Output the (X, Y) coordinate of the center of the cell containing the given text.  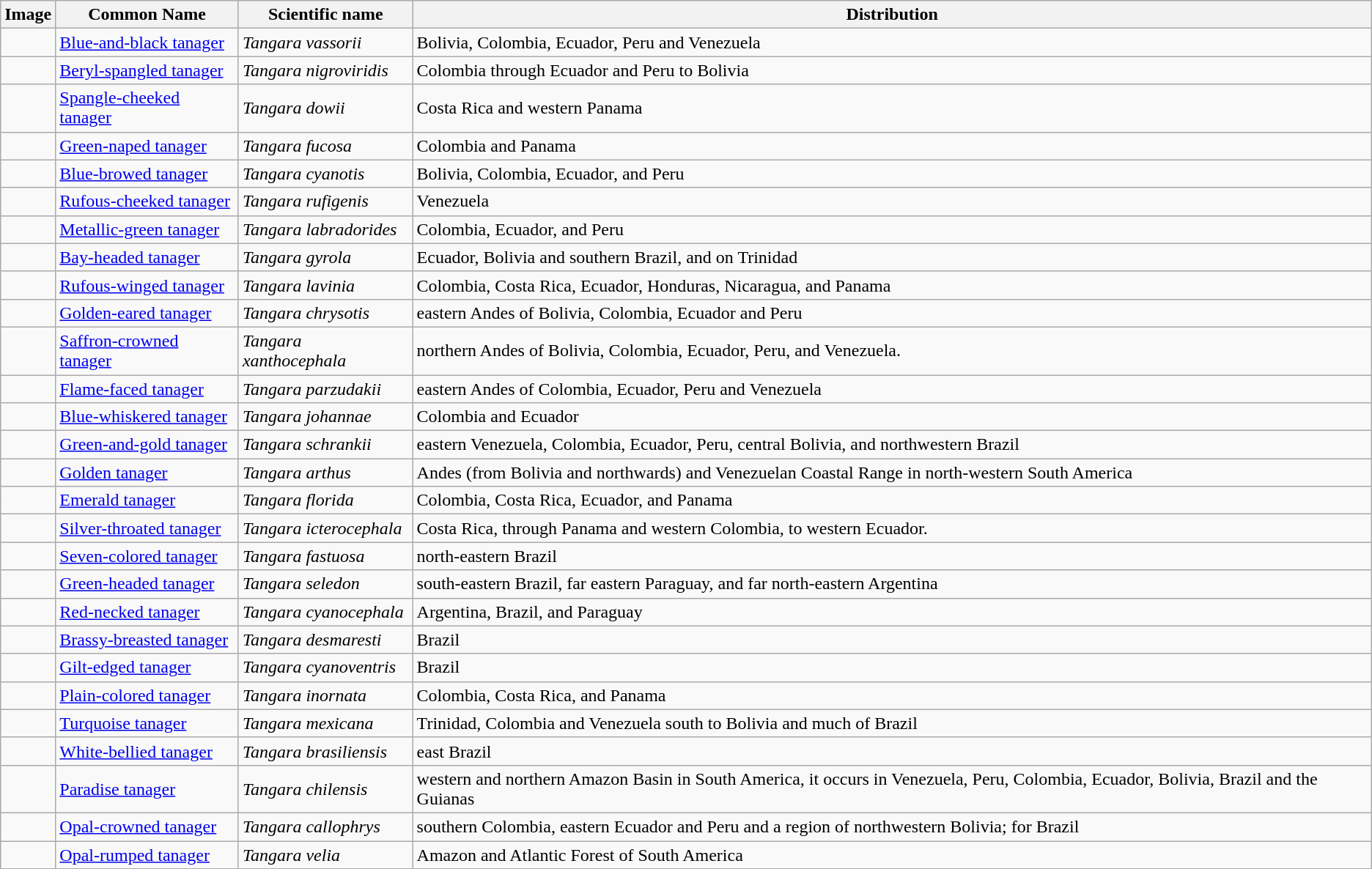
Gilt-edged tanager (147, 668)
Green-and-gold tanager (147, 445)
Flame-faced tanager (147, 389)
Colombia, Ecuador, and Peru (892, 229)
Brassy-breasted tanager (147, 640)
Turquoise tanager (147, 723)
Bolivia, Colombia, Ecuador, and Peru (892, 174)
Trinidad, Colombia and Venezuela south to Bolivia and much of Brazil (892, 723)
Paradise tanager (147, 788)
eastern Venezuela, Colombia, Ecuador, Peru, central Bolivia, and northwestern Brazil (892, 445)
Tangara vassorii (325, 42)
Colombia, Costa Rica, Ecuador, and Panama (892, 500)
Argentina, Brazil, and Paraguay (892, 612)
western and northern Amazon Basin in South America, it occurs in Venezuela, Peru, Colombia, Ecuador, Bolivia, Brazil and the Guianas (892, 788)
Emerald tanager (147, 500)
Ecuador, Bolivia and southern Brazil, and on Trinidad (892, 257)
Blue-and-black tanager (147, 42)
Tangara schrankii (325, 445)
Tangara rufigenis (325, 201)
Metallic-green tanager (147, 229)
Costa Rica, through Panama and western Colombia, to western Ecuador. (892, 528)
Green-naped tanager (147, 146)
Tangara parzudakii (325, 389)
Tangara desmaresti (325, 640)
Tangara velia (325, 855)
Tangara gyrola (325, 257)
Tangara inornata (325, 695)
Tangara fucosa (325, 146)
Colombia and Ecuador (892, 417)
eastern Andes of Colombia, Ecuador, Peru and Venezuela (892, 389)
Golden tanager (147, 473)
Tangara seledon (325, 584)
Common Name (147, 15)
Opal-crowned tanager (147, 827)
east Brazil (892, 751)
Saffron-crowned tanager (147, 350)
Amazon and Atlantic Forest of South America (892, 855)
Green-headed tanager (147, 584)
Tangara cyanoventris (325, 668)
Venezuela (892, 201)
north-eastern Brazil (892, 556)
Bay-headed tanager (147, 257)
Plain-colored tanager (147, 695)
Tangara cyanocephala (325, 612)
Seven-colored tanager (147, 556)
Tangara icterocephala (325, 528)
Rufous-cheeked tanager (147, 201)
northern Andes of Bolivia, Colombia, Ecuador, Peru, and Venezuela. (892, 350)
Beryl-spangled tanager (147, 70)
Tangara chrysotis (325, 313)
Colombia through Ecuador and Peru to Bolivia (892, 70)
Tangara mexicana (325, 723)
Blue-whiskered tanager (147, 417)
Tangara brasiliensis (325, 751)
Opal-rumped tanager (147, 855)
Golden-eared tanager (147, 313)
Distribution (892, 15)
Tangara fastuosa (325, 556)
Blue-browed tanager (147, 174)
Colombia and Panama (892, 146)
Tangara nigroviridis (325, 70)
Andes (from Bolivia and northwards) and Venezuelan Coastal Range in north-western South America (892, 473)
south-eastern Brazil, far eastern Paraguay, and far north-eastern Argentina (892, 584)
Bolivia, Colombia, Ecuador, Peru and Venezuela (892, 42)
Spangle-cheeked tanager (147, 108)
Tangara lavinia (325, 285)
Rufous-winged tanager (147, 285)
Tangara xanthocephala (325, 350)
eastern Andes of Bolivia, Colombia, Ecuador and Peru (892, 313)
Silver-throated tanager (147, 528)
Tangara labradorides (325, 229)
Tangara dowii (325, 108)
Costa Rica and western Panama (892, 108)
southern Colombia, eastern Ecuador and Peru and a region of northwestern Bolivia; for Brazil (892, 827)
Colombia, Costa Rica, and Panama (892, 695)
Tangara callophrys (325, 827)
Scientific name (325, 15)
Tangara cyanotis (325, 174)
Tangara arthus (325, 473)
White-bellied tanager (147, 751)
Colombia, Costa Rica, Ecuador, Honduras, Nicaragua, and Panama (892, 285)
Tangara chilensis (325, 788)
Tangara florida (325, 500)
Red-necked tanager (147, 612)
Tangara johannae (325, 417)
Image (28, 15)
